Determine the (X, Y) coordinate at the center of the cell enclosing the given text.  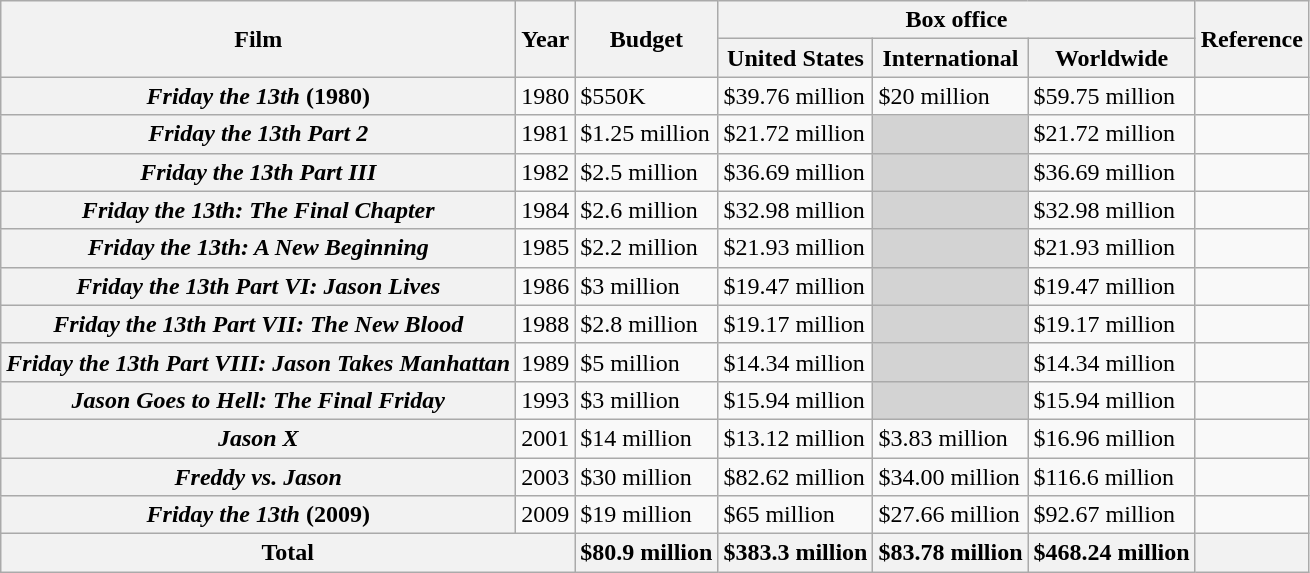
2001 (546, 438)
$65 million (796, 515)
$2.8 million (646, 324)
Reference (1252, 39)
$30 million (646, 477)
1981 (546, 134)
1984 (546, 210)
Friday the 13th: A New Beginning (258, 248)
$82.62 million (796, 477)
1986 (546, 286)
$80.9 million (646, 553)
$383.3 million (796, 553)
1993 (546, 400)
1989 (546, 362)
$2.6 million (646, 210)
1980 (546, 96)
Worldwide (1112, 58)
$19 million (646, 515)
$34.00 million (950, 477)
$14 million (646, 438)
$59.75 million (1112, 96)
Jason Goes to Hell: The Final Friday (258, 400)
$1.25 million (646, 134)
Friday the 13th Part VIII: Jason Takes Manhattan (258, 362)
$13.12 million (796, 438)
1982 (546, 172)
$116.6 million (1112, 477)
Friday the 13th Part III (258, 172)
Friday the 13th Part VI: Jason Lives (258, 286)
United States (796, 58)
Friday the 13th (2009) (258, 515)
$83.78 million (950, 553)
Total (288, 553)
International (950, 58)
$550K (646, 96)
$468.24 million (1112, 553)
Friday the 13th (1980) (258, 96)
$39.76 million (796, 96)
2009 (546, 515)
$20 million (950, 96)
2003 (546, 477)
Box office (956, 20)
Friday the 13th Part VII: The New Blood (258, 324)
Friday the 13th Part 2 (258, 134)
Jason X (258, 438)
$5 million (646, 362)
$92.67 million (1112, 515)
$2.5 million (646, 172)
$16.96 million (1112, 438)
Film (258, 39)
$2.2 million (646, 248)
Freddy vs. Jason (258, 477)
Budget (646, 39)
$27.66 million (950, 515)
1985 (546, 248)
Year (546, 39)
$3.83 million (950, 438)
Friday the 13th: The Final Chapter (258, 210)
1988 (546, 324)
